Return (x, y) of the center of cell containing provided text 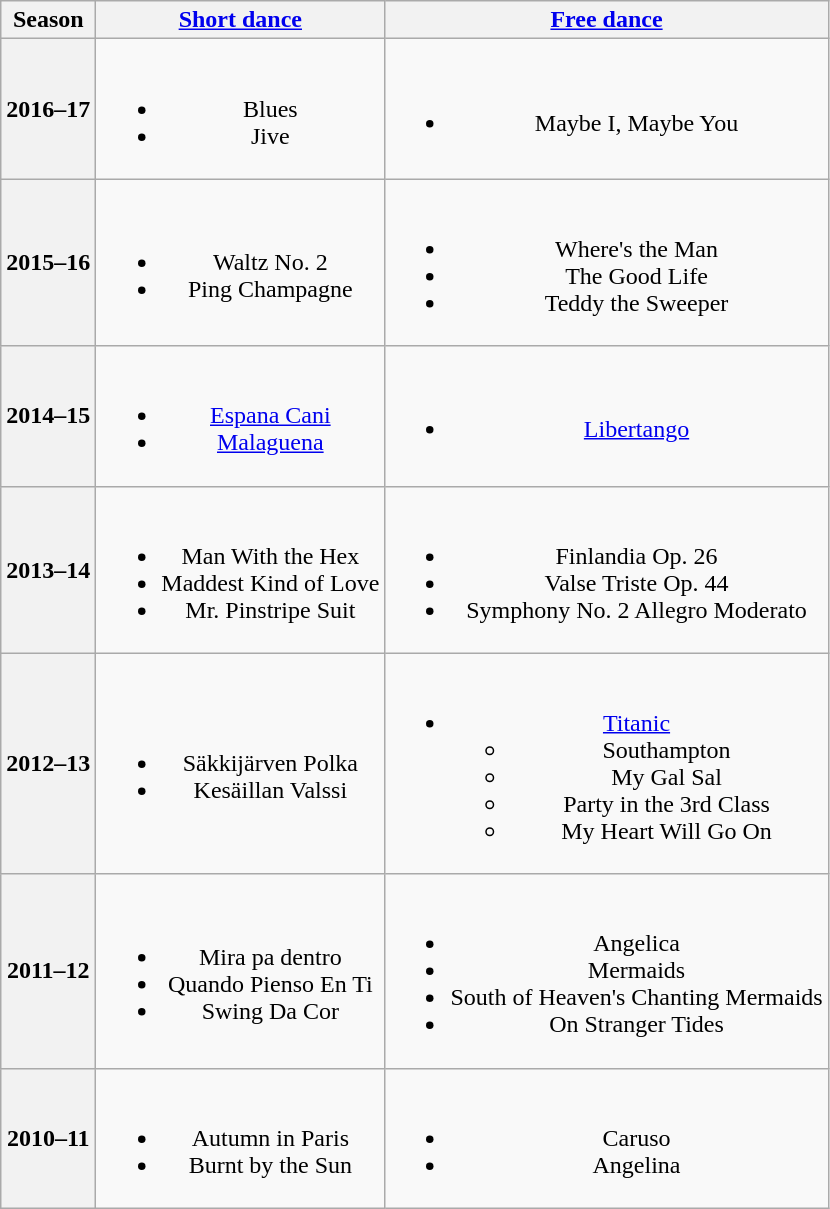
Where's the Man The Good Life Teddy the Sweeper (606, 262)
2016–17 (48, 109)
Titanic SouthamptonMy Gal SalParty in the 3rd ClassMy Heart Will Go On (606, 764)
2011–12 (48, 971)
Free dance (606, 20)
2013–14 (48, 570)
Säkkijärven PolkaKesäillan Valssi (240, 764)
Season (48, 20)
BluesJive (240, 109)
2010–11 (48, 1138)
2012–13 (48, 764)
2015–16 (48, 262)
Caruso Angelina (606, 1138)
Short dance (240, 20)
Mira pa dentro Quando Pienso En Ti Swing Da Cor (240, 971)
Libertango (606, 416)
Waltz No. 2 Ping Champagne (240, 262)
Finlandia Op. 26 Valse Triste Op. 44 Symphony No. 2 Allegro Moderato (606, 570)
Angelica Mermaids South of Heaven's Chanting Mermaids On Stranger Tides (606, 971)
Man With the HexMaddest Kind of LoveMr. Pinstripe Suit (240, 570)
Maybe I, Maybe You (606, 109)
Espana Cani Malaguena (240, 416)
2014–15 (48, 416)
Autumn in ParisBurnt by the Sun (240, 1138)
